Capture the cell that displays the provided text and extract its [x, y] central coordinate. 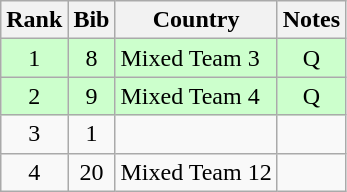
3 [34, 134]
Mixed Team 4 [196, 96]
Bib [92, 20]
20 [92, 172]
Country [196, 20]
8 [92, 58]
Notes [311, 20]
Rank [34, 20]
Mixed Team 12 [196, 172]
4 [34, 172]
Mixed Team 3 [196, 58]
2 [34, 96]
9 [92, 96]
